Locate the cell with the specified text and output its [X, Y] center coordinate. 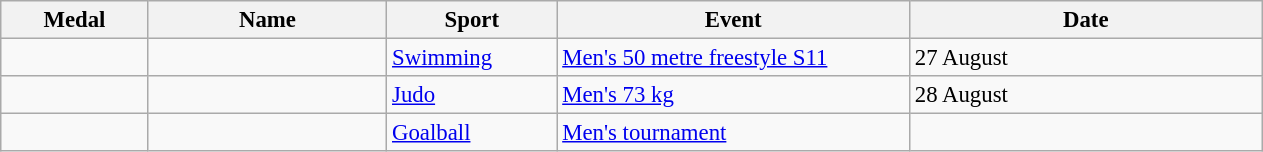
Name [268, 20]
Event [734, 20]
Date [1086, 20]
28 August [1086, 95]
Goalball [472, 133]
Men's tournament [734, 133]
27 August [1086, 58]
Swimming [472, 58]
Men's 50 metre freestyle S11 [734, 58]
Judo [472, 95]
Sport [472, 20]
Medal [74, 20]
Men's 73 kg [734, 95]
